Identify which cell holds the provided text, then report its (X, Y) central coordinate. 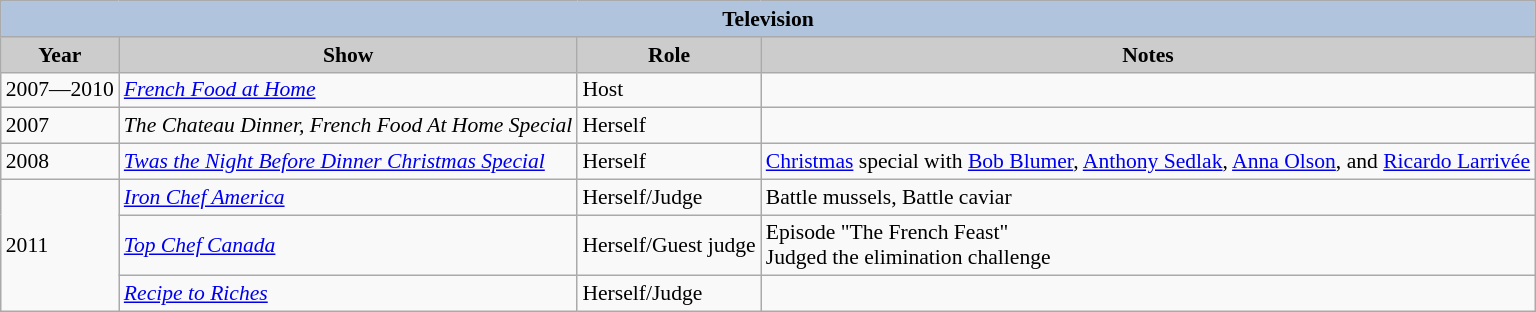
Notes (1148, 55)
Iron Chef America (348, 197)
Episode "The French Feast"Judged the elimination challenge (1148, 246)
Top Chef Canada (348, 246)
Year (60, 55)
2007 (60, 126)
Recipe to Riches (348, 294)
Christmas special with Bob Blumer, Anthony Sedlak, Anna Olson, and Ricardo Larrivée (1148, 162)
Battle mussels, Battle caviar (1148, 197)
Twas the Night Before Dinner Christmas Special (348, 162)
2008 (60, 162)
Role (668, 55)
Herself/Guest judge (668, 246)
French Food at Home (348, 90)
Show (348, 55)
2011 (60, 245)
The Chateau Dinner, French Food At Home Special (348, 126)
2007—2010 (60, 90)
Television (768, 19)
Host (668, 90)
